For the text-containing cell, return its midpoint in [x, y] coordinate format. 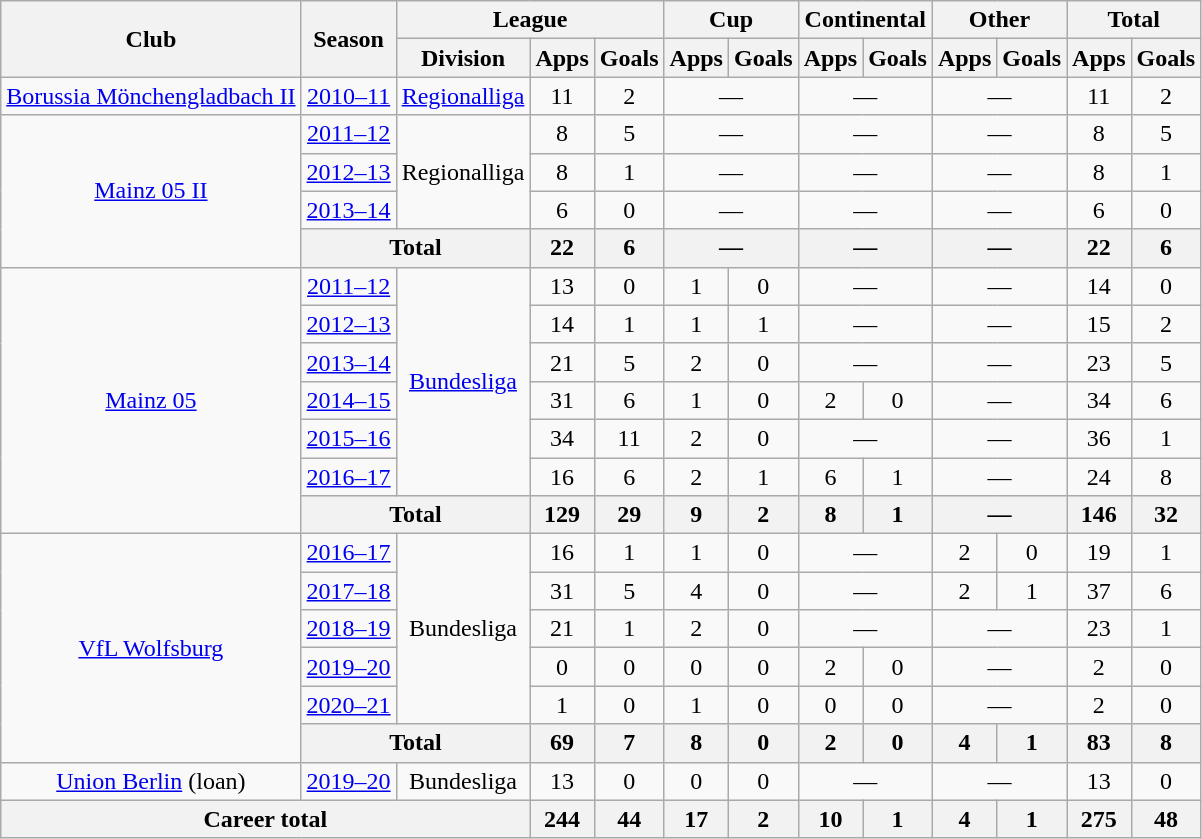
10 [830, 819]
Mainz 05 [151, 400]
19 [1099, 553]
24 [1099, 477]
44 [629, 819]
Other [999, 20]
Club [151, 39]
275 [1099, 819]
2014–15 [348, 400]
Borussia Mönchengladbach II [151, 96]
2017–18 [348, 591]
129 [562, 515]
32 [1166, 515]
29 [629, 515]
Cup [731, 20]
2010–11 [348, 96]
2020–21 [348, 705]
Season [348, 39]
2015–16 [348, 438]
Mainz 05 II [151, 191]
146 [1099, 515]
Division [463, 58]
Continental [865, 20]
VfL Wolfsburg [151, 648]
83 [1099, 743]
2018–19 [348, 629]
League [530, 20]
48 [1166, 819]
15 [1099, 324]
37 [1099, 591]
Union Berlin (loan) [151, 781]
7 [629, 743]
17 [696, 819]
244 [562, 819]
69 [562, 743]
36 [1099, 438]
Career total [266, 819]
9 [696, 515]
